Detect which cell encompasses the target text, then output its [x, y] center coordinate. 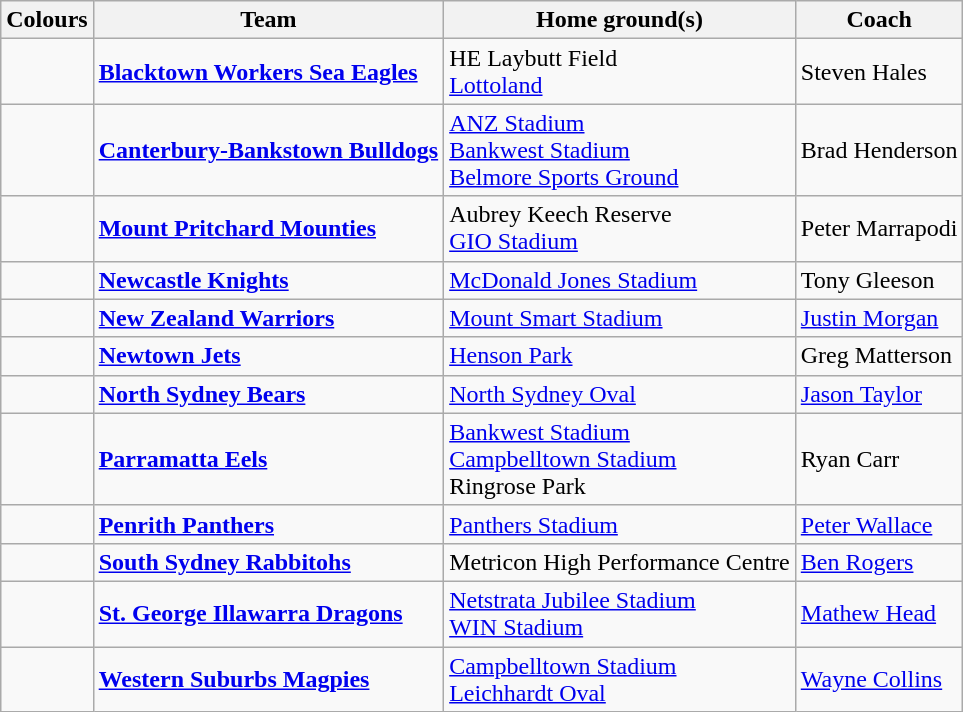
South Sydney Rabbitohs [268, 562]
New Zealand Warriors [268, 318]
Mount Smart Stadium [620, 318]
Campbelltown StadiumLeichhardt Oval [620, 678]
St. George Illawarra Dragons [268, 614]
Ryan Carr [879, 459]
Colours [47, 20]
Newtown Jets [268, 356]
Peter Marrapodi [879, 228]
Panthers Stadium [620, 524]
ANZ StadiumBankwest StadiumBelmore Sports Ground [620, 150]
Team [268, 20]
Parramatta Eels [268, 459]
Penrith Panthers [268, 524]
Henson Park [620, 356]
Bankwest StadiumCampbelltown StadiumRingrose Park [620, 459]
Wayne Collins [879, 678]
North Sydney Oval [620, 394]
Mount Pritchard Mounties [268, 228]
Peter Wallace [879, 524]
Aubrey Keech ReserveGIO Stadium [620, 228]
Netstrata Jubilee StadiumWIN Stadium [620, 614]
Greg Matterson [879, 356]
Metricon High Performance Centre [620, 562]
North Sydney Bears [268, 394]
HE Laybutt FieldLottoland [620, 72]
Coach [879, 20]
Mathew Head [879, 614]
Home ground(s) [620, 20]
Jason Taylor [879, 394]
Steven Hales [879, 72]
Brad Henderson [879, 150]
Blacktown Workers Sea Eagles [268, 72]
Western Suburbs Magpies [268, 678]
Ben Rogers [879, 562]
Newcastle Knights [268, 280]
McDonald Jones Stadium [620, 280]
Justin Morgan [879, 318]
Canterbury-Bankstown Bulldogs [268, 150]
Tony Gleeson [879, 280]
